Scan for the cell matching the given text and deliver its [X, Y] coordinate at center. 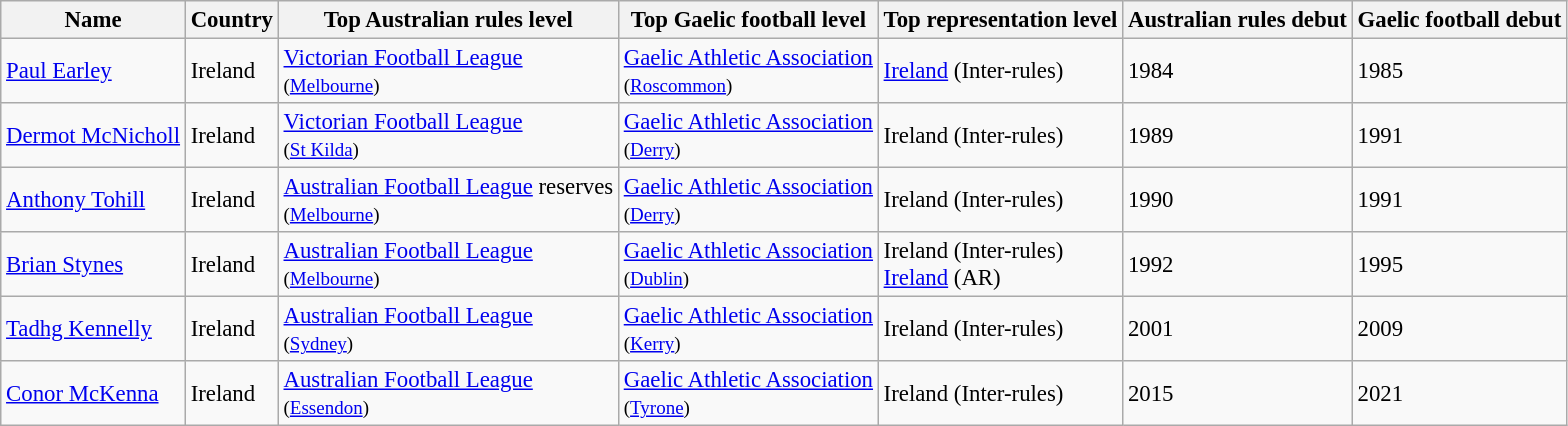
Victorian Football League(Melbourne) [448, 72]
Ireland (Inter-rules)Ireland (AR) [1000, 264]
Top Australian rules level [448, 20]
1990 [1238, 200]
Gaelic Athletic Association(Kerry) [748, 330]
1992 [1238, 264]
Top Gaelic football level [748, 20]
2001 [1238, 330]
Brian Stynes [94, 264]
Victorian Football League(St Kilda) [448, 136]
2009 [1459, 330]
Country [232, 20]
Gaelic Athletic Association(Dublin) [748, 264]
Australian Football League(Sydney) [448, 330]
1989 [1238, 136]
1985 [1459, 72]
Australian rules debut [1238, 20]
Paul Earley [94, 72]
Dermot McNicholl [94, 136]
Gaelic Athletic Association(Roscommon) [748, 72]
1984 [1238, 72]
Top representation level [1000, 20]
Australian Football League(Melbourne) [448, 264]
Australian Football League reserves(Melbourne) [448, 200]
Anthony Tohill [94, 200]
Name [94, 20]
Tadhg Kennelly [94, 330]
Gaelic football debut [1459, 20]
1995 [1459, 264]
